Locate the cell with the specified text and output its [x, y] center coordinate. 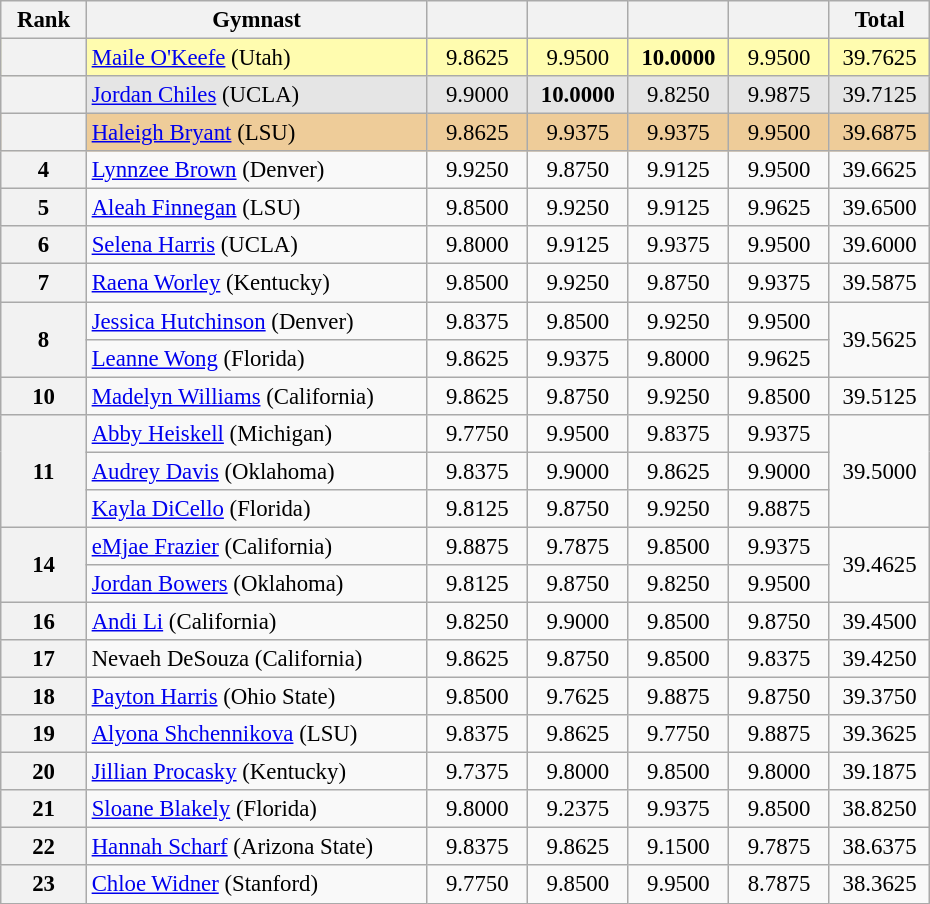
Jordan Chiles (UCLA) [256, 95]
39.1875 [880, 772]
39.5125 [880, 396]
20 [44, 772]
9.7375 [478, 772]
18 [44, 697]
38.8250 [880, 809]
9.2375 [578, 809]
38.3625 [880, 885]
Hannah Scharf (Arizona State) [256, 847]
21 [44, 809]
39.5625 [880, 340]
Haleigh Bryant (LSU) [256, 133]
Jessica Hutchinson (Denver) [256, 321]
39.6000 [880, 245]
39.7125 [880, 95]
39.3625 [880, 734]
39.4250 [880, 659]
Rank [44, 20]
14 [44, 564]
22 [44, 847]
8.7875 [780, 885]
39.5875 [880, 283]
11 [44, 470]
Abby Heiskell (Michigan) [256, 433]
39.6625 [880, 170]
9.7625 [578, 697]
39.5000 [880, 470]
Jordan Bowers (Oklahoma) [256, 584]
Madelyn Williams (California) [256, 396]
6 [44, 245]
Gymnast [256, 20]
7 [44, 283]
10 [44, 396]
5 [44, 208]
Chloe Widner (Stanford) [256, 885]
Raena Worley (Kentucky) [256, 283]
39.4500 [880, 621]
Andi Li (California) [256, 621]
Aleah Finnegan (LSU) [256, 208]
Lynnzee Brown (Denver) [256, 170]
39.6500 [880, 208]
4 [44, 170]
23 [44, 885]
16 [44, 621]
eMjae Frazier (California) [256, 546]
39.4625 [880, 564]
Alyona Shchennikova (LSU) [256, 734]
39.6875 [880, 133]
Total [880, 20]
39.7625 [880, 58]
Maile O'Keefe (Utah) [256, 58]
17 [44, 659]
39.3750 [880, 697]
Audrey Davis (Oklahoma) [256, 471]
38.6375 [880, 847]
8 [44, 340]
Selena Harris (UCLA) [256, 245]
Nevaeh DeSouza (California) [256, 659]
Kayla DiCello (Florida) [256, 509]
Leanne Wong (Florida) [256, 358]
Payton Harris (Ohio State) [256, 697]
9.9875 [780, 95]
Sloane Blakely (Florida) [256, 809]
19 [44, 734]
9.1500 [678, 847]
Jillian Procasky (Kentucky) [256, 772]
